Extract the [x, y] coordinate from the center of the cell holding the provided text.  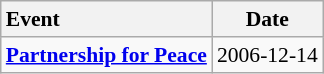
Partnership for Peace [106, 55]
2006-12-14 [268, 55]
Date [268, 19]
Event [106, 19]
